Return [X, Y] of the center of cell containing provided text 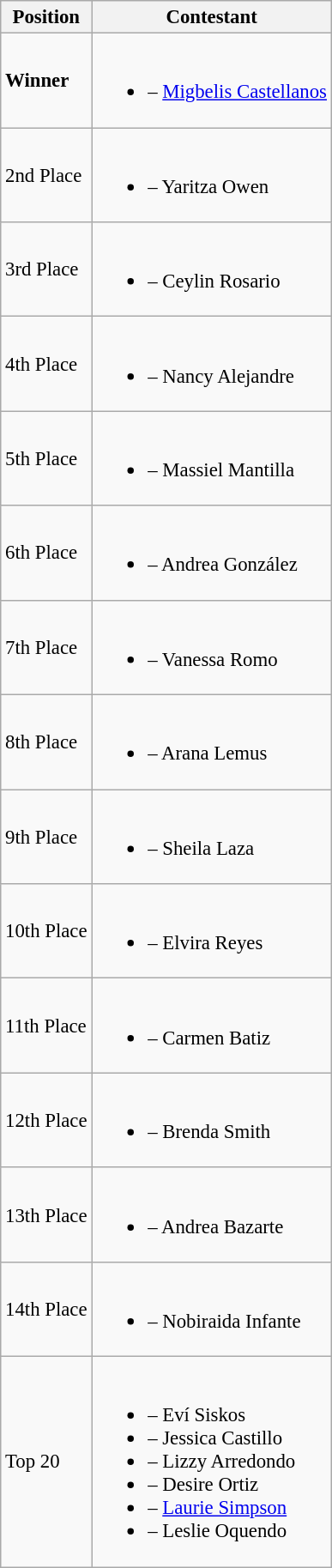
– Arana Lemus [211, 742]
– Brenda Smith [211, 1120]
– Massiel Mantilla [211, 458]
– Ceylin Rosario [211, 269]
8th Place [46, 742]
– Migbelis Castellanos [211, 81]
– Yaritza Owen [211, 175]
– Andrea Bazarte [211, 1214]
3rd Place [46, 269]
6th Place [46, 553]
– Carmen Batiz [211, 1026]
– Nobiraida Infante [211, 1310]
4th Place [46, 364]
– Sheila Laza [211, 837]
– Andrea González [211, 553]
Contestant [211, 17]
– Vanessa Romo [211, 647]
14th Place [46, 1310]
7th Place [46, 647]
2nd Place [46, 175]
Winner [46, 81]
11th Place [46, 1026]
9th Place [46, 837]
5th Place [46, 458]
– Nancy Alejandre [211, 364]
Position [46, 17]
13th Place [46, 1214]
12th Place [46, 1120]
– Eví Siskos – Jessica Castillo – Lizzy Arredondo – Desire Ortiz – Laurie Simpson – Leslie Oquendo [211, 1462]
Top 20 [46, 1462]
– Elvira Reyes [211, 931]
10th Place [46, 931]
